From the cell containing the given text, extract its center point as [x, y] coordinate. 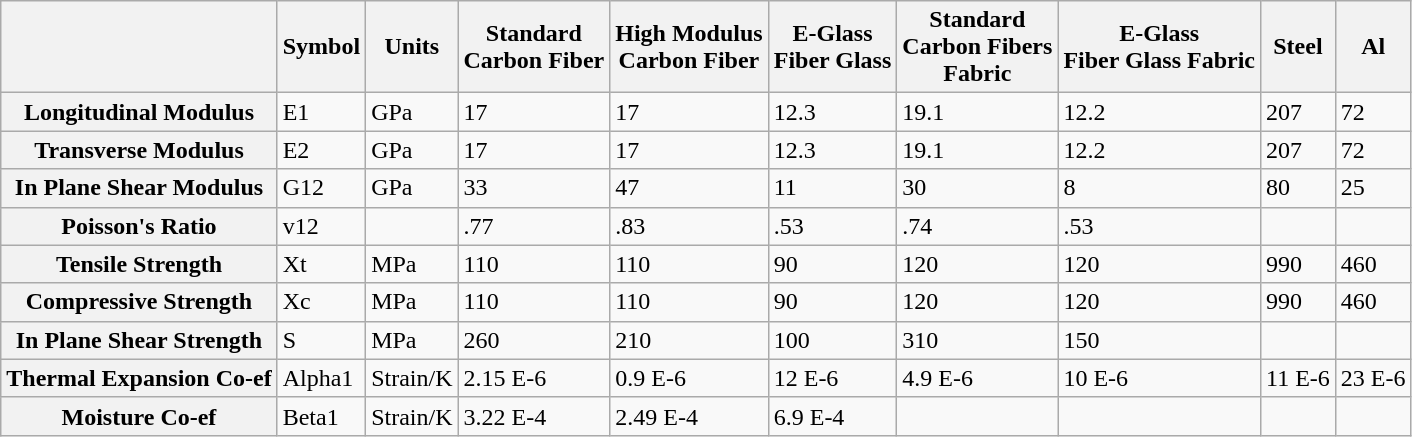
Compressive Strength [139, 302]
0.9 E-6 [689, 378]
Symbol [321, 47]
Longitudinal Modulus [139, 112]
Units [412, 47]
StandardCarbon Fiber [534, 47]
Moisture Co-ef [139, 416]
12 E-6 [832, 378]
11 E-6 [1298, 378]
260 [534, 340]
.83 [689, 226]
47 [689, 188]
StandardCarbon FibersFabric [978, 47]
6.9 E-4 [832, 416]
310 [978, 340]
100 [832, 340]
8 [1160, 188]
210 [689, 340]
150 [1160, 340]
Tensile Strength [139, 264]
E-GlassFiber Glass Fabric [1160, 47]
High ModulusCarbon Fiber [689, 47]
Alpha1 [321, 378]
4.9 E-6 [978, 378]
G12 [321, 188]
Al [1373, 47]
v12 [321, 226]
.74 [978, 226]
11 [832, 188]
Xt [321, 264]
Xc [321, 302]
S [321, 340]
3.22 E-4 [534, 416]
E-GlassFiber Glass [832, 47]
Transverse Modulus [139, 150]
E2 [321, 150]
33 [534, 188]
2.15 E-6 [534, 378]
10 E-6 [1160, 378]
Thermal Expansion Co-ef [139, 378]
E1 [321, 112]
2.49 E-4 [689, 416]
.77 [534, 226]
30 [978, 188]
23 E-6 [1373, 378]
Steel [1298, 47]
25 [1373, 188]
In Plane Shear Modulus [139, 188]
Beta1 [321, 416]
In Plane Shear Strength [139, 340]
80 [1298, 188]
Poisson's Ratio [139, 226]
